Output the (X, Y) coordinate of the center of the cell containing the given text.  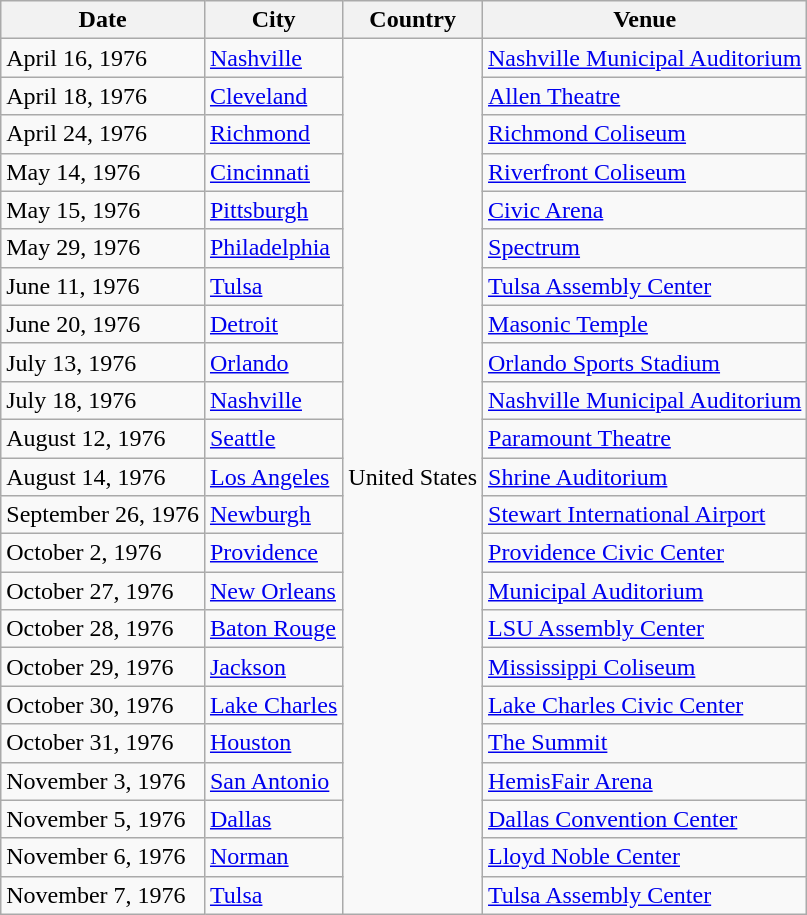
Philadelphia (273, 248)
Shrine Auditorium (645, 477)
July 18, 1976 (103, 400)
May 29, 1976 (103, 248)
Mississippi Coliseum (645, 667)
Riverfront Coliseum (645, 172)
Masonic Temple (645, 324)
April 18, 1976 (103, 96)
Date (103, 20)
October 2, 1976 (103, 553)
Cleveland (273, 96)
April 24, 1976 (103, 134)
Detroit (273, 324)
June 20, 1976 (103, 324)
October 29, 1976 (103, 667)
Richmond (273, 134)
Stewart International Airport (645, 515)
July 13, 1976 (103, 362)
August 14, 1976 (103, 477)
Allen Theatre (645, 96)
Orlando Sports Stadium (645, 362)
Providence Civic Center (645, 553)
October 28, 1976 (103, 629)
Norman (273, 857)
November 7, 1976 (103, 895)
Los Angeles (273, 477)
Country (413, 20)
Cincinnati (273, 172)
Dallas (273, 819)
LSU Assembly Center (645, 629)
Civic Arena (645, 210)
November 5, 1976 (103, 819)
Seattle (273, 438)
November 3, 1976 (103, 781)
October 30, 1976 (103, 705)
June 11, 1976 (103, 286)
Spectrum (645, 248)
November 6, 1976 (103, 857)
October 31, 1976 (103, 743)
Lake Charles Civic Center (645, 705)
Orlando (273, 362)
Jackson (273, 667)
August 12, 1976 (103, 438)
Venue (645, 20)
September 26, 1976 (103, 515)
Richmond Coliseum (645, 134)
October 27, 1976 (103, 591)
April 16, 1976 (103, 58)
Paramount Theatre (645, 438)
May 14, 1976 (103, 172)
May 15, 1976 (103, 210)
San Antonio (273, 781)
Baton Rouge (273, 629)
United States (413, 476)
Pittsburgh (273, 210)
Municipal Auditorium (645, 591)
New Orleans (273, 591)
Lloyd Noble Center (645, 857)
HemisFair Arena (645, 781)
Lake Charles (273, 705)
Providence (273, 553)
City (273, 20)
Newburgh (273, 515)
Dallas Convention Center (645, 819)
Houston (273, 743)
The Summit (645, 743)
